Detect which cell encompasses the target text, then output its [X, Y] center coordinate. 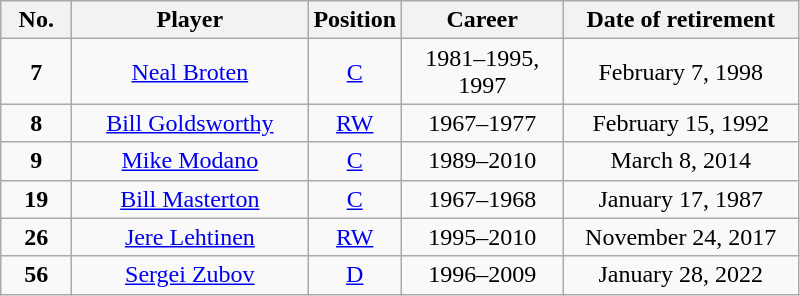
February 7, 1998 [681, 72]
Position [355, 20]
8 [36, 123]
February 15, 1992 [681, 123]
Career [482, 20]
1967–1968 [482, 199]
Mike Modano [190, 161]
January 17, 1987 [681, 199]
Player [190, 20]
7 [36, 72]
Date of retirement [681, 20]
March 8, 2014 [681, 161]
Bill Masterton [190, 199]
1995–2010 [482, 237]
56 [36, 275]
9 [36, 161]
Bill Goldsworthy [190, 123]
D [355, 275]
1981–1995, 1997 [482, 72]
January 28, 2022 [681, 275]
Sergei Zubov [190, 275]
No. [36, 20]
November 24, 2017 [681, 237]
19 [36, 199]
1996–2009 [482, 275]
Jere Lehtinen [190, 237]
26 [36, 237]
Neal Broten [190, 72]
1967–1977 [482, 123]
1989–2010 [482, 161]
